Extract the [X, Y] coordinate from the center of the cell holding the provided text.  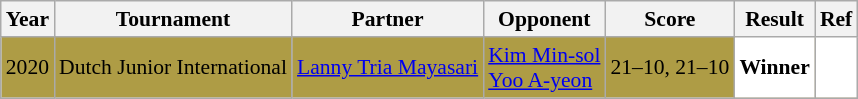
21–10, 21–10 [670, 68]
Result [774, 19]
Ref [836, 19]
Opponent [544, 19]
Score [670, 19]
Year [28, 19]
2020 [28, 68]
Tournament [173, 19]
Kim Min-sol Yoo A-yeon [544, 68]
Partner [388, 19]
Lanny Tria Mayasari [388, 68]
Dutch Junior International [173, 68]
Winner [774, 68]
